Provide the [x, y] coordinate of the cell's center where the given text is located.  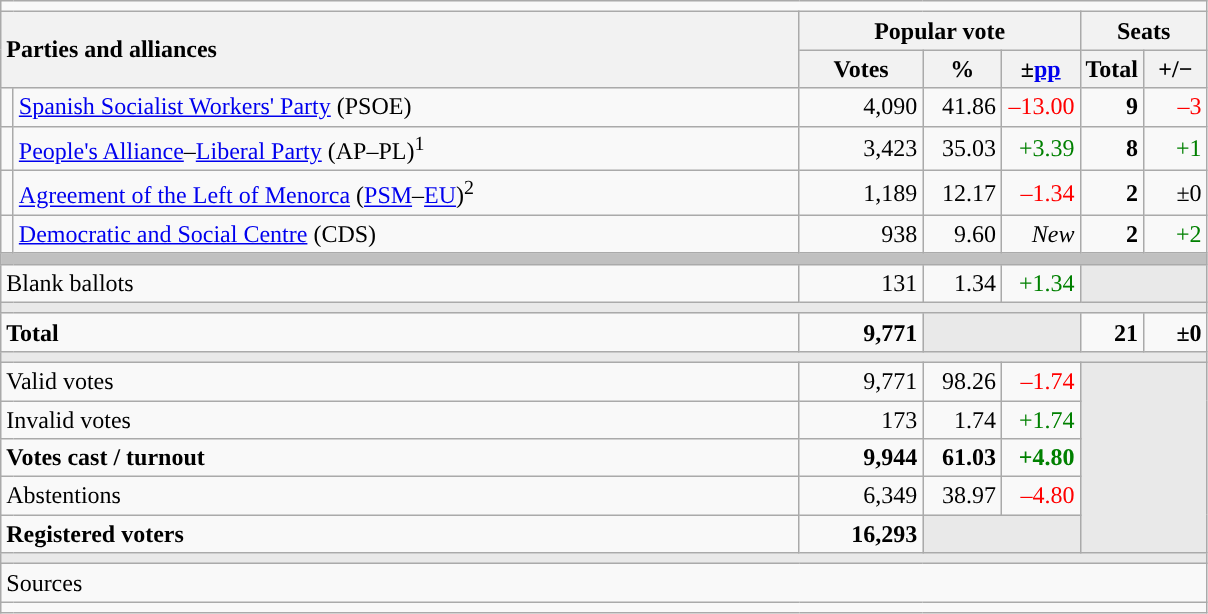
Invalid votes [400, 420]
9,944 [861, 458]
Blank ballots [400, 283]
+1.34 [1040, 283]
Seats [1144, 31]
±pp [1040, 69]
–4.80 [1040, 496]
Votes cast / turnout [400, 458]
+3.39 [1040, 148]
Votes [861, 69]
16,293 [861, 534]
Agreement of the Left of Menorca (PSM–EU)2 [406, 194]
Abstentions [400, 496]
Democratic and Social Centre (CDS) [406, 234]
% [962, 69]
9.60 [962, 234]
1.74 [962, 420]
21 [1112, 332]
8 [1112, 148]
–13.00 [1040, 107]
61.03 [962, 458]
3,423 [861, 148]
Valid votes [400, 381]
–1.74 [1040, 381]
4,090 [861, 107]
+4.80 [1040, 458]
938 [861, 234]
173 [861, 420]
New [1040, 234]
41.86 [962, 107]
131 [861, 283]
Sources [604, 583]
Parties and alliances [400, 50]
9 [1112, 107]
+/− [1176, 69]
Spanish Socialist Workers' Party (PSOE) [406, 107]
–1.34 [1040, 194]
6,349 [861, 496]
Registered voters [400, 534]
12.17 [962, 194]
+1 [1176, 148]
Popular vote [940, 31]
–3 [1176, 107]
+1.74 [1040, 420]
1.34 [962, 283]
38.97 [962, 496]
+2 [1176, 234]
98.26 [962, 381]
1,189 [861, 194]
People's Alliance–Liberal Party (AP–PL)1 [406, 148]
35.03 [962, 148]
